Locate the cell with the specified text and output its (X, Y) center coordinate. 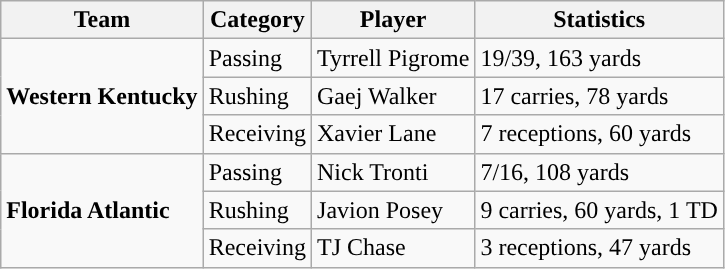
3 receptions, 47 yards (600, 248)
Xavier Lane (394, 134)
7 receptions, 60 yards (600, 134)
Gaej Walker (394, 96)
Category (257, 20)
Statistics (600, 20)
17 carries, 78 yards (600, 96)
9 carries, 60 yards, 1 TD (600, 210)
Team (102, 20)
Western Kentucky (102, 96)
Player (394, 20)
Florida Atlantic (102, 210)
TJ Chase (394, 248)
Tyrrell Pigrome (394, 58)
19/39, 163 yards (600, 58)
7/16, 108 yards (600, 172)
Javion Posey (394, 210)
Nick Tronti (394, 172)
